Determine the [x, y] coordinate at the center of the cell enclosing the given text.  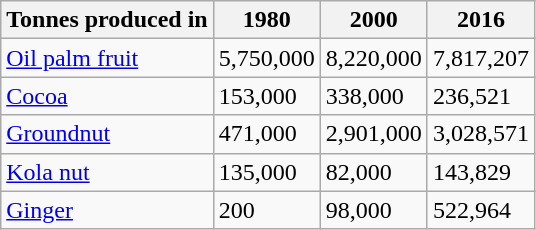
8,220,000 [374, 58]
1980 [266, 20]
2000 [374, 20]
Ginger [107, 210]
143,829 [480, 172]
Groundnut [107, 134]
153,000 [266, 96]
Tonnes produced in [107, 20]
Kola nut [107, 172]
2,901,000 [374, 134]
82,000 [374, 172]
7,817,207 [480, 58]
236,521 [480, 96]
471,000 [266, 134]
3,028,571 [480, 134]
200 [266, 210]
98,000 [374, 210]
522,964 [480, 210]
5,750,000 [266, 58]
Oil palm fruit [107, 58]
2016 [480, 20]
135,000 [266, 172]
Cocoa [107, 96]
338,000 [374, 96]
